Return the (X, Y) coordinate for the center point of the cell that contains the specified text.  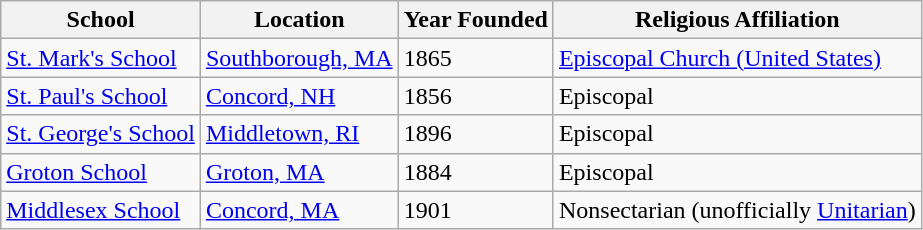
School (101, 20)
St. Paul's School (101, 96)
Religious Affiliation (737, 20)
St. George's School (101, 134)
1865 (476, 58)
1856 (476, 96)
Nonsectarian (unofficially Unitarian) (737, 210)
Groton School (101, 172)
Southborough, MA (299, 58)
1896 (476, 134)
1901 (476, 210)
Year Founded (476, 20)
Location (299, 20)
Concord, NH (299, 96)
1884 (476, 172)
Episcopal Church (United States) (737, 58)
Middletown, RI (299, 134)
Middlesex School (101, 210)
Groton, MA (299, 172)
Concord, MA (299, 210)
St. Mark's School (101, 58)
